Output the (x, y) coordinate of the center of the cell containing the given text.  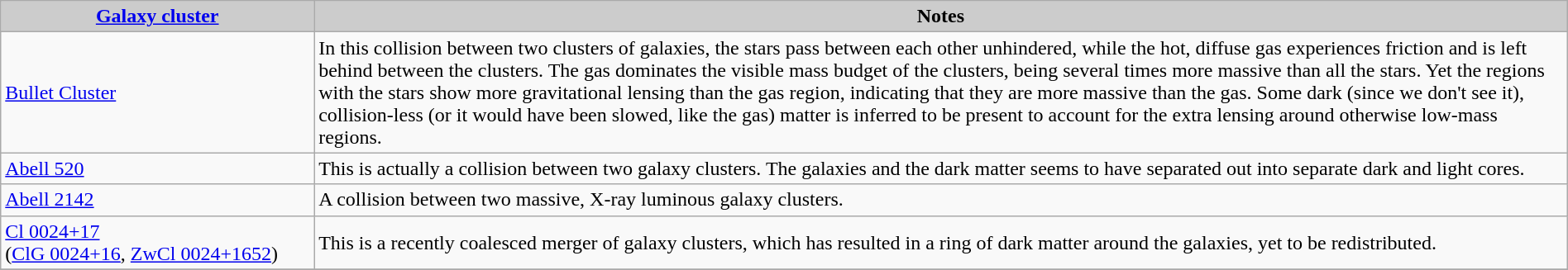
Bullet Cluster (157, 92)
Galaxy cluster (157, 17)
This is a recently coalesced merger of galaxy clusters, which has resulted in a ring of dark matter around the galaxies, yet to be redistributed. (941, 243)
A collision between two massive, X-ray luminous galaxy clusters. (941, 200)
Notes (941, 17)
Cl 0024+17 (ClG 0024+16, ZwCl 0024+1652) (157, 243)
Abell 2142 (157, 200)
Abell 520 (157, 168)
